Locate the cell with the specified text and output its [X, Y] center coordinate. 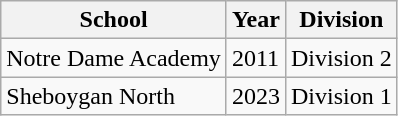
Division 1 [341, 96]
Division [341, 20]
School [114, 20]
Division 2 [341, 58]
Year [256, 20]
2011 [256, 58]
Sheboygan North [114, 96]
Notre Dame Academy [114, 58]
2023 [256, 96]
